Output the [x, y] coordinate of the center of the cell containing the given text.  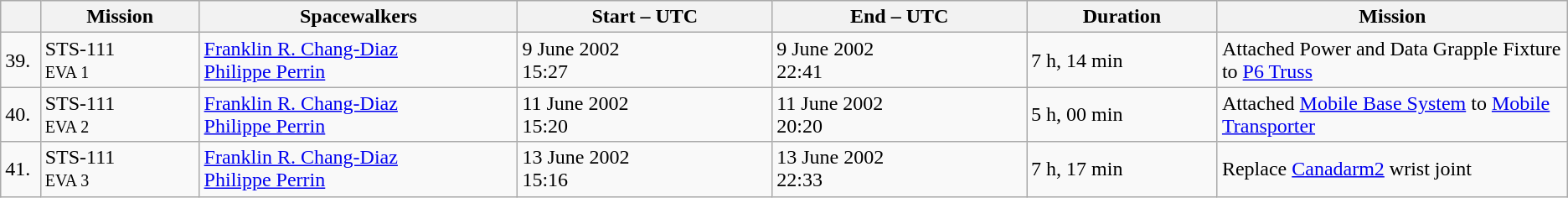
41. [20, 169]
11 June 2002 15:20 [645, 114]
13 June 2002 15:16 [645, 169]
39. [20, 60]
11 June 2002 20:20 [900, 114]
Attached Power and Data Grapple Fixture to P6 Truss [1392, 60]
Start – UTC [645, 17]
Spacewalkers [358, 17]
40. [20, 114]
Duration [1122, 17]
STS-111EVA 1 [120, 60]
13 June 2002 22:33 [900, 169]
STS-111EVA 3 [120, 169]
9 June 2002 22:41 [900, 60]
Attached Mobile Base System to Mobile Transporter [1392, 114]
7 h, 17 min [1122, 169]
9 June 2002 15:27 [645, 60]
STS-111EVA 2 [120, 114]
End – UTC [900, 17]
5 h, 00 min [1122, 114]
Replace Canadarm2 wrist joint [1392, 169]
7 h, 14 min [1122, 60]
